Determine the (X, Y) coordinate at the center of the cell enclosing the given text.  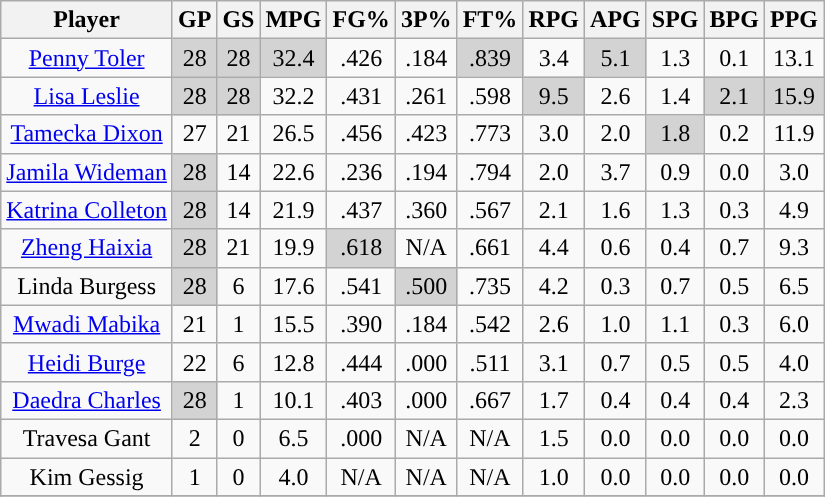
19.9 (294, 248)
.437 (361, 210)
1.5 (554, 438)
32.2 (294, 96)
3.4 (554, 58)
.839 (490, 58)
Lisa Leslie (87, 96)
.567 (490, 210)
Linda Burgess (87, 286)
3.7 (616, 172)
.423 (426, 134)
13.1 (794, 58)
Daedra Charles (87, 400)
.541 (361, 286)
1.7 (554, 400)
.661 (490, 248)
6.0 (794, 324)
Penny Toler (87, 58)
GS (238, 20)
FT% (490, 20)
.598 (490, 96)
21.9 (294, 210)
0.6 (616, 248)
Travesa Gant (87, 438)
1.6 (616, 210)
22 (194, 362)
15.9 (794, 96)
.431 (361, 96)
.403 (361, 400)
.360 (426, 210)
10.1 (294, 400)
4.2 (554, 286)
APG (616, 20)
MPG (294, 20)
26.5 (294, 134)
15.5 (294, 324)
1.4 (675, 96)
.390 (361, 324)
.261 (426, 96)
PPG (794, 20)
BPG (734, 20)
1.1 (675, 324)
.542 (490, 324)
12.8 (294, 362)
Jamila Wideman (87, 172)
RPG (554, 20)
SPG (675, 20)
17.6 (294, 286)
5.1 (616, 58)
Zheng Haixia (87, 248)
Heidi Burge (87, 362)
.511 (490, 362)
0.1 (734, 58)
27 (194, 134)
Katrina Colleton (87, 210)
.667 (490, 400)
9.5 (554, 96)
4.4 (554, 248)
0.2 (734, 134)
4.9 (794, 210)
9.3 (794, 248)
Tamecka Dixon (87, 134)
3.1 (554, 362)
.426 (361, 58)
2 (194, 438)
.773 (490, 134)
.444 (361, 362)
.618 (361, 248)
GP (194, 20)
3P% (426, 20)
22.6 (294, 172)
32.4 (294, 58)
.236 (361, 172)
.500 (426, 286)
Player (87, 20)
FG% (361, 20)
.456 (361, 134)
2.3 (794, 400)
11.9 (794, 134)
1.8 (675, 134)
.794 (490, 172)
0.9 (675, 172)
Kim Gessig (87, 477)
.735 (490, 286)
Mwadi Mabika (87, 324)
.194 (426, 172)
